Locate the cell with the specified text and output its (x, y) center coordinate. 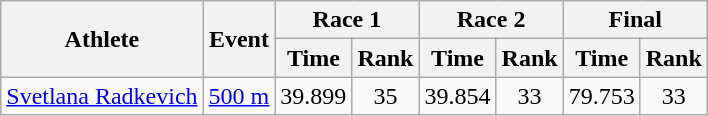
35 (386, 96)
Final (635, 20)
39.854 (458, 96)
Race 1 (347, 20)
Svetlana Radkevich (102, 96)
500 m (239, 96)
Event (239, 39)
Race 2 (491, 20)
Athlete (102, 39)
39.899 (314, 96)
79.753 (602, 96)
